Determine the (X, Y) coordinate at the center of the cell enclosing the given text.  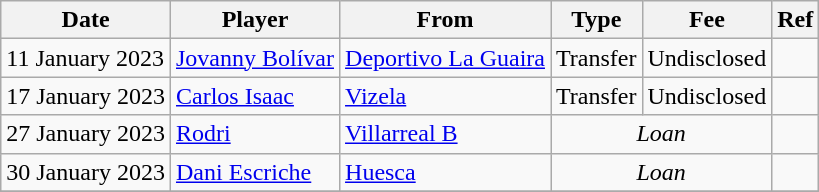
Jovanny Bolívar (254, 58)
Type (596, 20)
Rodri (254, 134)
Villarreal B (446, 134)
Huesca (446, 172)
17 January 2023 (86, 96)
Date (86, 20)
Deportivo La Guaira (446, 58)
Dani Escriche (254, 172)
Fee (707, 20)
27 January 2023 (86, 134)
Ref (796, 20)
11 January 2023 (86, 58)
Vizela (446, 96)
Carlos Isaac (254, 96)
From (446, 20)
Player (254, 20)
30 January 2023 (86, 172)
